Output the [X, Y] coordinate of the center of the cell containing the given text.  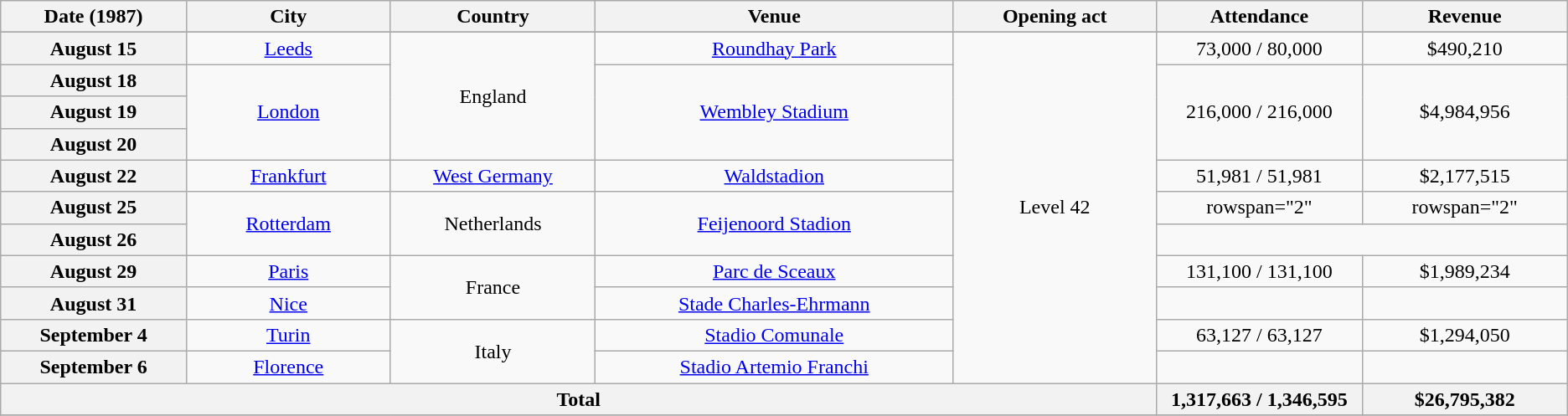
Netherlands [493, 223]
Country [493, 17]
August 18 [94, 80]
Italy [493, 351]
Rotterdam [288, 223]
Revenue [1464, 17]
August 20 [94, 144]
Frankfurt [288, 176]
Venue [774, 17]
August 25 [94, 208]
August 15 [94, 49]
$1,989,234 [1464, 271]
August 31 [94, 303]
England [493, 96]
$1,294,050 [1464, 335]
Opening act [1055, 17]
Total [579, 399]
Roundhay Park [774, 49]
$490,210 [1464, 49]
August 22 [94, 176]
73,000 / 80,000 [1260, 49]
August 29 [94, 271]
September 4 [94, 335]
51,981 / 51,981 [1260, 176]
Feijenoord Stadion [774, 223]
$4,984,956 [1464, 112]
West Germany [493, 176]
$2,177,515 [1464, 176]
Florence [288, 367]
Paris [288, 271]
Waldstadion [774, 176]
Date (1987) [94, 17]
France [493, 287]
August 26 [94, 239]
Parc de Sceaux [774, 271]
Leeds [288, 49]
63,127 / 63,127 [1260, 335]
Turin [288, 335]
131,100 / 131,100 [1260, 271]
216,000 / 216,000 [1260, 112]
August 19 [94, 112]
1,317,663 / 1,346,595 [1260, 399]
Attendance [1260, 17]
Stadio Comunale [774, 335]
City [288, 17]
Stadio Artemio Franchi [774, 367]
Wembley Stadium [774, 112]
Nice [288, 303]
Level 42 [1055, 208]
September 6 [94, 367]
$26,795,382 [1464, 399]
London [288, 112]
Stade Charles-Ehrmann [774, 303]
